Return (x, y) of the center of cell containing provided text 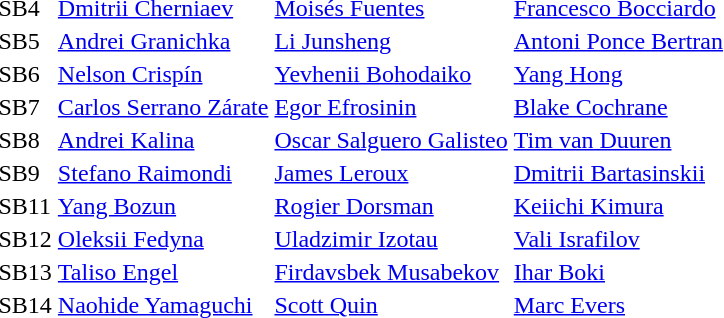
Li Junsheng (391, 41)
Blake Cochrane (618, 107)
Tim van Duuren (618, 140)
Oleksii Fedyna (163, 239)
Yang Bozun (163, 206)
Stefano Raimondi (163, 173)
Nelson Crispín (163, 74)
Andrei Kalina (163, 140)
Yevhenii Bohodaiko (391, 74)
Keiichi Kimura (618, 206)
Egor Efrosinin (391, 107)
Rogier Dorsman (391, 206)
Carlos Serrano Zárate (163, 107)
Vali Israfilov (618, 239)
Dmitrii Bartasinskii (618, 173)
James Leroux (391, 173)
Ihar Boki (618, 272)
Firdavsbek Musabekov (391, 272)
Yang Hong (618, 74)
Uladzimir Izotau (391, 239)
Taliso Engel (163, 272)
Oscar Salguero Galisteo (391, 140)
Andrei Granichka (163, 41)
Antoni Ponce Bertran (618, 41)
